Locate the cell with the specified text and output its (X, Y) center coordinate. 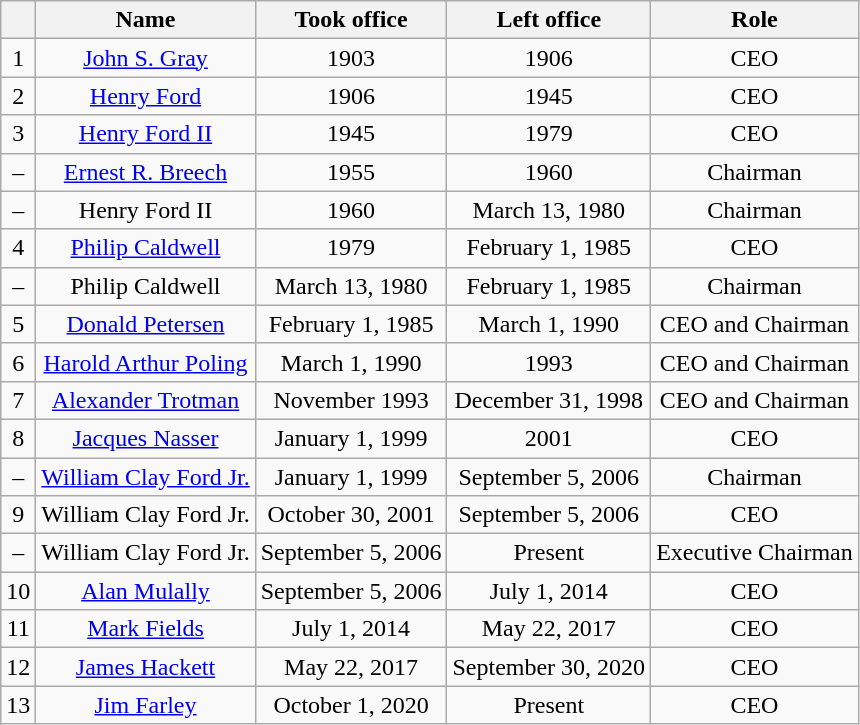
1 (18, 58)
2 (18, 96)
10 (18, 591)
Name (146, 20)
Jacques Nasser (146, 438)
December 31, 1998 (549, 400)
11 (18, 629)
Executive Chairman (755, 553)
5 (18, 324)
1993 (549, 362)
12 (18, 667)
Jim Farley (146, 705)
3 (18, 134)
November 1993 (351, 400)
1955 (351, 172)
Ernest R. Breech (146, 172)
October 1, 2020 (351, 705)
Alan Mulally (146, 591)
Took office (351, 20)
2001 (549, 438)
Henry Ford (146, 96)
8 (18, 438)
4 (18, 248)
Alexander Trotman (146, 400)
13 (18, 705)
Mark Fields (146, 629)
John S. Gray (146, 58)
7 (18, 400)
Left office (549, 20)
Donald Petersen (146, 324)
October 30, 2001 (351, 515)
6 (18, 362)
September 30, 2020 (549, 667)
9 (18, 515)
1903 (351, 58)
Role (755, 20)
James Hackett (146, 667)
Harold Arthur Poling (146, 362)
